Scan for the cell matching the given text and deliver its [x, y] coordinate at center. 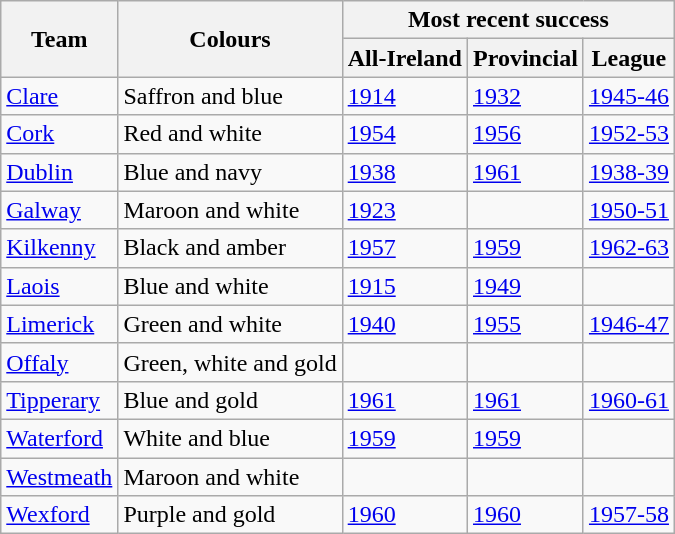
Galway [60, 210]
Cork [60, 134]
Team [60, 39]
1946-47 [628, 324]
1914 [404, 96]
1957 [404, 248]
Waterford [60, 438]
Blue and gold [230, 400]
Blue and navy [230, 172]
Clare [60, 96]
Black and amber [230, 248]
1960-61 [628, 400]
Saffron and blue [230, 96]
Most recent success [508, 20]
Colours [230, 39]
Tipperary [60, 400]
1932 [525, 96]
Limerick [60, 324]
1923 [404, 210]
1915 [404, 286]
Red and white [230, 134]
1954 [404, 134]
1945-46 [628, 96]
1955 [525, 324]
1938 [404, 172]
All-Ireland [404, 58]
1962-63 [628, 248]
Green and white [230, 324]
White and blue [230, 438]
Offaly [60, 362]
Provincial [525, 58]
1957-58 [628, 515]
Green, white and gold [230, 362]
1952-53 [628, 134]
Wexford [60, 515]
Purple and gold [230, 515]
1949 [525, 286]
Blue and white [230, 286]
1938-39 [628, 172]
1940 [404, 324]
Kilkenny [60, 248]
Laois [60, 286]
Westmeath [60, 477]
League [628, 58]
1956 [525, 134]
Dublin [60, 172]
1950-51 [628, 210]
